Extract the [X, Y] coordinate from the center of the cell holding the provided text.  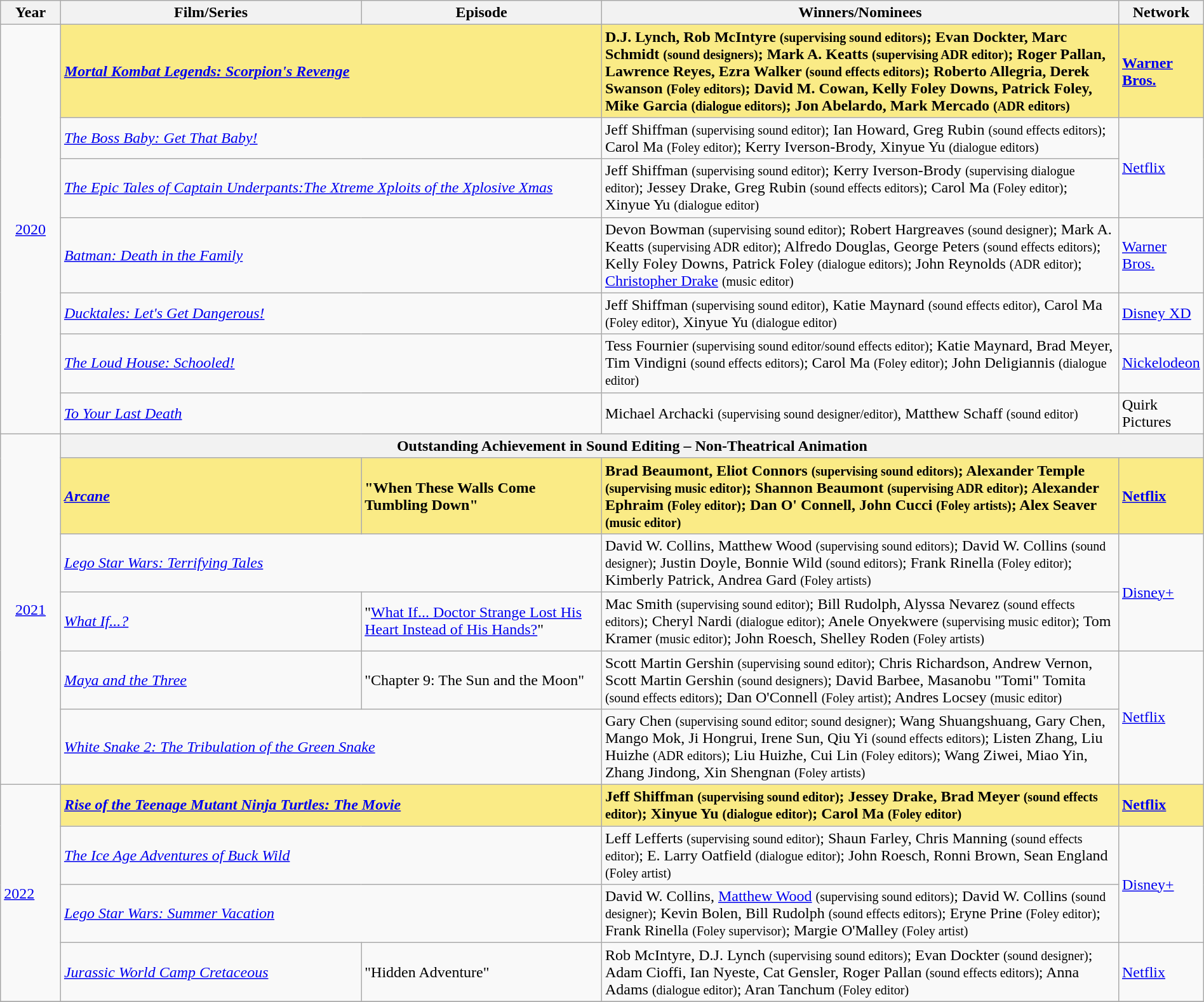
The Boss Baby: Get That Baby! [331, 138]
What If...? [211, 621]
Michael Archacki (supervising sound designer/editor), Matthew Schaff (sound editor) [860, 413]
"Hidden Adventure" [481, 972]
Mortal Kombat Legends: Scorpion's Revenge [331, 71]
Lego Star Wars: Terrifying Tales [331, 563]
The Epic Tales of Captain Underpants:The Xtreme Xploits of the Xplosive Xmas [331, 188]
Lego Star Wars: Summer Vacation [331, 914]
2020 [30, 229]
Year [30, 13]
Jeff Shiffman (supervising sound editor); Jessey Drake, Brad Meyer (sound effects editor); Xinyue Yu (dialogue editor); Carol Ma (Foley editor) [860, 805]
2021 [30, 609]
"When These Walls Come Tumbling Down" [481, 495]
"Chapter 9: The Sun and the Moon" [481, 679]
Arcane [211, 495]
Maya and the Three [211, 679]
To Your Last Death [331, 413]
Nickelodeon [1161, 363]
Quirk Pictures [1161, 413]
"What If... Doctor Strange Lost His Heart Instead of His Hands?" [481, 621]
White Snake 2: The Tribulation of the Green Snake [331, 747]
Network [1161, 13]
Episode [481, 13]
Outstanding Achievement in Sound Editing – Non-Theatrical Animation [632, 446]
Ducktales: Let's Get Dangerous! [331, 314]
Disney XD [1161, 314]
Rise of the Teenage Mutant Ninja Turtles: The Movie [331, 805]
The Ice Age Adventures of Buck Wild [331, 855]
Jeff Shiffman (supervising sound editor), Katie Maynard (sound effects editor), Carol Ma (Foley editor), Xinyue Yu (dialogue editor) [860, 314]
2022 [30, 893]
The Loud House: Schooled! [331, 363]
Batman: Death in the Family [331, 255]
Winners/Nominees [860, 13]
Jurassic World Camp Cretaceous [211, 972]
Film/Series [211, 13]
